From the cell containing the given text, extract its center point as [x, y] coordinate. 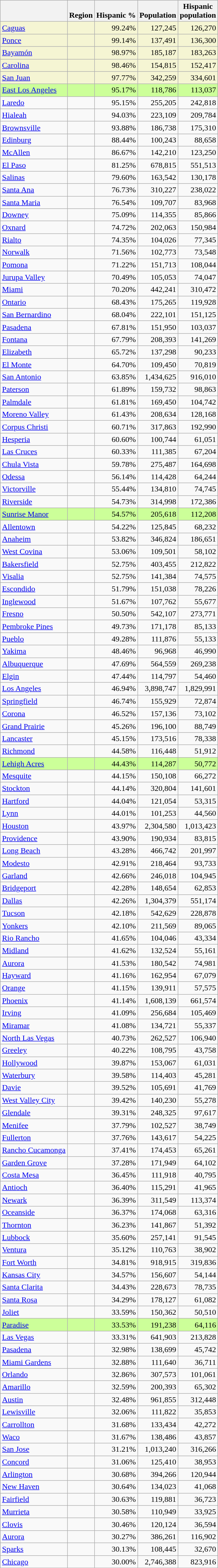
73,548 [198, 252]
101,061 [198, 1375]
West Valley City [34, 1100]
Fresno [34, 614]
Hialeah [34, 115]
78,338 [198, 738]
62,853 [198, 888]
44.43% [116, 764]
316,266 [198, 1449]
74,745 [198, 489]
Santa Clarita [34, 1287]
54.22% [116, 526]
150,984 [198, 227]
178,127 [158, 1300]
228,673 [158, 1287]
320,804 [158, 789]
186,651 [198, 539]
46,990 [198, 651]
39.42% [116, 1100]
110,763 [158, 1250]
1,304,379 [158, 901]
310,472 [198, 290]
113,374 [198, 1200]
403,455 [158, 564]
196,100 [158, 726]
Murrieta [34, 1512]
1,608,139 [158, 1001]
Newark [34, 1200]
34.81% [116, 1262]
Springfield [34, 701]
43,334 [198, 938]
31.68% [116, 1425]
83,815 [198, 838]
88,658 [198, 140]
41.16% [116, 976]
143,617 [158, 1138]
1,829,991 [198, 689]
47.44% [116, 676]
74,047 [198, 277]
58,102 [198, 551]
Fontana [34, 339]
Dallas [34, 901]
San Jose [34, 1449]
41.09% [116, 1013]
77,345 [198, 240]
45.26% [116, 726]
Santa Maria [34, 202]
Modesto [34, 863]
32.86% [116, 1375]
174,453 [158, 1150]
76.73% [116, 190]
Joliet [34, 1312]
205,618 [158, 514]
159,732 [158, 390]
162,954 [158, 976]
Bridgeport [34, 888]
73,102 [198, 714]
111,640 [158, 1362]
109,450 [158, 365]
151,038 [158, 589]
Concord [34, 1462]
114,287 [158, 764]
Tucson [34, 913]
41.15% [116, 988]
Thornton [34, 1225]
202,063 [158, 227]
Downey [34, 215]
30.63% [116, 1499]
104,945 [198, 876]
46.52% [116, 714]
37.28% [116, 1163]
Corpus Christi [34, 427]
172,386 [198, 502]
Elgin [34, 676]
246,018 [158, 876]
103,037 [198, 327]
Anaheim [34, 539]
175,265 [158, 302]
105,469 [198, 1013]
141,384 [158, 577]
32.98% [116, 1349]
30.00% [116, 1562]
71.22% [116, 265]
70.20% [116, 290]
41.14% [116, 1001]
136,300 [198, 40]
36.23% [116, 1225]
201,997 [198, 851]
394,266 [158, 1474]
142,210 [158, 152]
61,031 [198, 1063]
42.91% [116, 863]
91,545 [198, 1237]
43,857 [198, 1437]
1,013,240 [158, 1449]
Pembroke Pines [34, 626]
59.78% [116, 464]
Yonkers [34, 926]
319,836 [198, 1262]
542,629 [158, 913]
44.01% [116, 813]
35,853 [198, 1412]
157,136 [158, 714]
68.43% [116, 302]
44.15% [116, 776]
89,065 [198, 926]
79.60% [116, 178]
334,601 [198, 78]
30.13% [116, 1549]
55,161 [198, 950]
40,795 [198, 1175]
98,863 [198, 390]
141,269 [198, 339]
51,912 [198, 751]
223,109 [158, 115]
Richmond [34, 751]
542,107 [158, 614]
63,316 [198, 1213]
36,711 [198, 1362]
97.77% [116, 78]
31.21% [116, 1449]
El Monte [34, 365]
El Paso [34, 165]
Hesperia [34, 439]
678,815 [158, 165]
74.72% [116, 227]
30.58% [116, 1512]
33,925 [198, 1512]
41,769 [198, 1088]
Caguas [34, 28]
55,278 [198, 1100]
Fullerton [34, 1138]
43.90% [116, 838]
Hispanic % [116, 11]
43,758 [198, 1050]
342,259 [158, 78]
255,205 [158, 103]
74.35% [116, 240]
110,949 [158, 1512]
54,460 [198, 676]
41.62% [116, 950]
55,337 [198, 1025]
35.12% [116, 1250]
134,023 [158, 1487]
93.88% [116, 127]
Sunrise Manor [34, 514]
125,410 [158, 1462]
108,044 [198, 265]
Oceanside [34, 1213]
Odessa [34, 477]
Elizabeth [34, 352]
Allentown [34, 526]
65,302 [198, 1387]
140,230 [158, 1100]
Greeley [34, 1050]
West Covina [34, 551]
114,428 [158, 477]
466,742 [158, 851]
Miramar [34, 1025]
310,227 [158, 190]
Costa Mesa [34, 1175]
90,233 [198, 352]
78,735 [198, 1287]
67,204 [198, 452]
45,742 [198, 1349]
64.70% [116, 365]
311,549 [158, 1200]
54,225 [198, 1138]
248,325 [158, 1113]
107,762 [158, 602]
Lewisville [34, 1412]
102,773 [158, 252]
114,403 [158, 1075]
60.60% [116, 439]
152,417 [198, 65]
150,108 [158, 776]
42.66% [116, 876]
36,594 [198, 1524]
36.37% [116, 1213]
120,124 [158, 1524]
98.97% [116, 53]
53.06% [116, 551]
Rio Rancho [34, 938]
138,699 [158, 1349]
Irving [34, 1013]
30.46% [116, 1524]
163,542 [158, 178]
262,527 [158, 1038]
39.87% [116, 1063]
74,981 [198, 963]
72,874 [198, 701]
Midland [34, 950]
41,965 [198, 1188]
109,501 [158, 551]
50,772 [198, 764]
88,749 [198, 726]
95.17% [116, 90]
134,721 [158, 1025]
51.79% [116, 589]
173,516 [158, 738]
42.18% [116, 913]
Edinburg [34, 140]
78,226 [198, 589]
57,575 [198, 988]
49.73% [116, 626]
Ventura [34, 1250]
209,784 [198, 115]
141,601 [198, 789]
106,940 [198, 1038]
54.73% [116, 502]
100,744 [158, 439]
30.64% [116, 1487]
Rancho Cucamonga [34, 1150]
138,486 [158, 1437]
44.04% [116, 801]
Hispanicpopulation [198, 11]
New Haven [34, 1487]
2,304,580 [158, 826]
551,174 [198, 901]
68,232 [198, 526]
Providence [34, 838]
32,670 [198, 1549]
Long Beach [34, 851]
37.76% [116, 1138]
36.45% [116, 1175]
132,524 [158, 950]
126,270 [198, 28]
175,310 [198, 127]
40.73% [116, 1038]
Laredo [34, 103]
108,445 [158, 1549]
Bayamón [34, 53]
Garland [34, 876]
Population [158, 11]
Bakersfield [34, 564]
180,542 [158, 963]
61.89% [116, 390]
Ontario [34, 302]
95.15% [116, 103]
208,634 [158, 414]
65.72% [116, 352]
37.79% [116, 1125]
55,133 [198, 639]
104,046 [158, 938]
64,116 [198, 1325]
171,178 [158, 626]
137,491 [158, 40]
191,238 [158, 1325]
105,053 [158, 277]
42,272 [198, 1425]
111,918 [158, 1175]
51,392 [198, 1225]
137,298 [158, 352]
Lancaster [34, 738]
Inglewood [34, 602]
Hayward [34, 976]
Miami [34, 290]
256,684 [158, 1013]
93,733 [198, 863]
307,573 [158, 1375]
Albuquerque [34, 664]
273,771 [198, 614]
111,822 [158, 1412]
213,828 [198, 1337]
Santa Rosa [34, 1300]
Los Angeles [34, 689]
42.28% [116, 888]
88.44% [116, 140]
116,448 [158, 751]
54.57% [116, 514]
564,559 [158, 664]
42.26% [116, 901]
67,079 [198, 976]
49.28% [116, 639]
Fairfield [34, 1499]
Stockton [34, 789]
53,315 [198, 801]
Kansas City [34, 1275]
32.59% [116, 1387]
Hartford [34, 801]
111,876 [158, 639]
155,929 [158, 701]
35.60% [116, 1237]
Waterbury [34, 1075]
171,949 [158, 1163]
346,824 [158, 539]
Orange [34, 988]
Austin [34, 1400]
164,698 [198, 464]
125,845 [158, 526]
Waco [34, 1437]
102,527 [158, 1125]
Escondido [34, 589]
127,245 [158, 28]
97,617 [198, 1113]
200,393 [158, 1387]
Moreno Valley [34, 414]
33.53% [116, 1325]
Rialto [34, 240]
41.08% [116, 1025]
81.25% [116, 165]
918,915 [158, 1262]
32.48% [116, 1400]
269,238 [198, 664]
123,250 [198, 152]
108,795 [158, 1050]
185,187 [158, 53]
218,464 [158, 863]
208,393 [158, 339]
Glendale [34, 1113]
120,944 [198, 1474]
83,968 [198, 202]
39.58% [116, 1075]
63.85% [116, 377]
153,067 [158, 1063]
661,574 [198, 1001]
1,434,625 [158, 377]
94.03% [116, 115]
43.28% [116, 851]
Chula Vista [34, 464]
141,867 [158, 1225]
McAllen [34, 152]
46.94% [116, 689]
Palmdale [34, 402]
442,241 [158, 290]
34.43% [116, 1287]
100,243 [158, 140]
36.39% [116, 1200]
174,068 [158, 1213]
50,510 [198, 1312]
154,815 [158, 65]
Chicago [34, 1562]
Lynn [34, 813]
Amarillo [34, 1387]
East Los Angeles [34, 90]
119,928 [198, 302]
212,822 [198, 564]
133,434 [158, 1425]
46.74% [116, 701]
112,208 [198, 514]
39.52% [116, 1088]
31.67% [116, 1437]
61.81% [116, 402]
150,362 [158, 1312]
114,355 [158, 215]
119,881 [158, 1499]
151,950 [158, 327]
916,010 [198, 377]
44.58% [116, 751]
238,022 [198, 190]
Carrollton [34, 1425]
Riverside [34, 502]
118,786 [158, 90]
Lehigh Acres [34, 764]
86.67% [116, 152]
Oxnard [34, 227]
823,916 [198, 1562]
30.27% [116, 1537]
105,691 [158, 1088]
Norwalk [34, 252]
34.29% [116, 1300]
183,263 [198, 53]
641,903 [158, 1337]
1,013,423 [198, 826]
North Las Vegas [34, 1038]
51.67% [116, 602]
Orlando [34, 1375]
111,385 [158, 452]
Paradise [34, 1325]
Fort Worth [34, 1262]
32.88% [116, 1362]
39.31% [116, 1113]
36.40% [116, 1188]
2,746,388 [158, 1562]
41.53% [116, 963]
98.46% [116, 65]
75.09% [116, 215]
61.43% [116, 414]
314,998 [158, 502]
Pueblo [34, 639]
70,819 [198, 365]
Corona [34, 714]
31.06% [116, 1462]
Paterson [34, 390]
32.06% [116, 1412]
61,051 [198, 439]
68.04% [116, 315]
San Antonio [34, 377]
Hollywood [34, 1063]
Visalia [34, 577]
61,082 [198, 1300]
47.69% [116, 664]
211,569 [158, 926]
Mesquite [34, 776]
121,054 [158, 801]
65,261 [198, 1150]
45,281 [198, 1075]
104,026 [158, 240]
113,037 [198, 90]
37.41% [116, 1150]
55.44% [116, 489]
Clovis [34, 1524]
60.71% [116, 427]
Davie [34, 1088]
66,272 [198, 776]
Salinas [34, 178]
85,866 [198, 215]
Antioch [34, 1188]
275,487 [158, 464]
40.22% [116, 1050]
43.97% [116, 826]
36,723 [198, 1499]
222,101 [158, 315]
33.59% [116, 1312]
34.57% [116, 1275]
242,818 [198, 103]
53.82% [116, 539]
156,607 [158, 1275]
151,713 [158, 265]
Garden Grove [34, 1163]
Victorville [34, 489]
44.14% [116, 789]
San Juan [34, 78]
151,125 [198, 315]
115,291 [158, 1188]
257,141 [158, 1237]
130,178 [198, 178]
148,654 [158, 888]
Las Cruces [34, 452]
67.79% [116, 339]
Arlington [34, 1474]
99.24% [116, 28]
45.15% [116, 738]
Ponce [34, 40]
190,934 [158, 838]
134,810 [158, 489]
50.50% [116, 614]
101,253 [158, 813]
386,261 [158, 1537]
38,902 [198, 1250]
Region [81, 11]
Jurupa Valley [34, 277]
139,911 [158, 988]
Lubbock [34, 1237]
228,878 [198, 913]
Pomona [34, 265]
99.14% [116, 40]
Menifee [34, 1125]
Yakima [34, 651]
Houston [34, 826]
54,144 [198, 1275]
Las Vegas [34, 1337]
33.31% [116, 1337]
Grand Prairie [34, 726]
Phoenix [34, 1001]
64,102 [198, 1163]
30.68% [116, 1474]
44,560 [198, 813]
317,863 [158, 427]
48.46% [116, 651]
Carolina [34, 65]
169,450 [158, 402]
3,898,747 [158, 689]
60.33% [116, 452]
Brownsville [34, 127]
192,990 [198, 427]
961,855 [158, 1400]
70.49% [116, 277]
Santa Ana [34, 190]
55,677 [198, 602]
114,797 [158, 676]
76.54% [116, 202]
38,953 [198, 1462]
38,749 [198, 1125]
Sparks [34, 1549]
104,742 [198, 402]
109,707 [158, 202]
San Bernardino [34, 315]
116,902 [198, 1537]
64,244 [198, 477]
67.81% [116, 327]
85,133 [198, 626]
312,448 [198, 1400]
128,168 [198, 414]
186,738 [158, 127]
41,068 [198, 1487]
96,968 [158, 651]
Miami Gardens [34, 1362]
41.65% [116, 938]
71.56% [116, 252]
56.14% [116, 477]
74,575 [198, 577]
551,513 [198, 165]
42.10% [116, 926]
